Capture the cell that displays the provided text and extract its (X, Y) central coordinate. 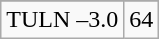
64 (142, 20)
TULN –3.0 (62, 20)
